Return [x, y] of the center of cell containing provided text 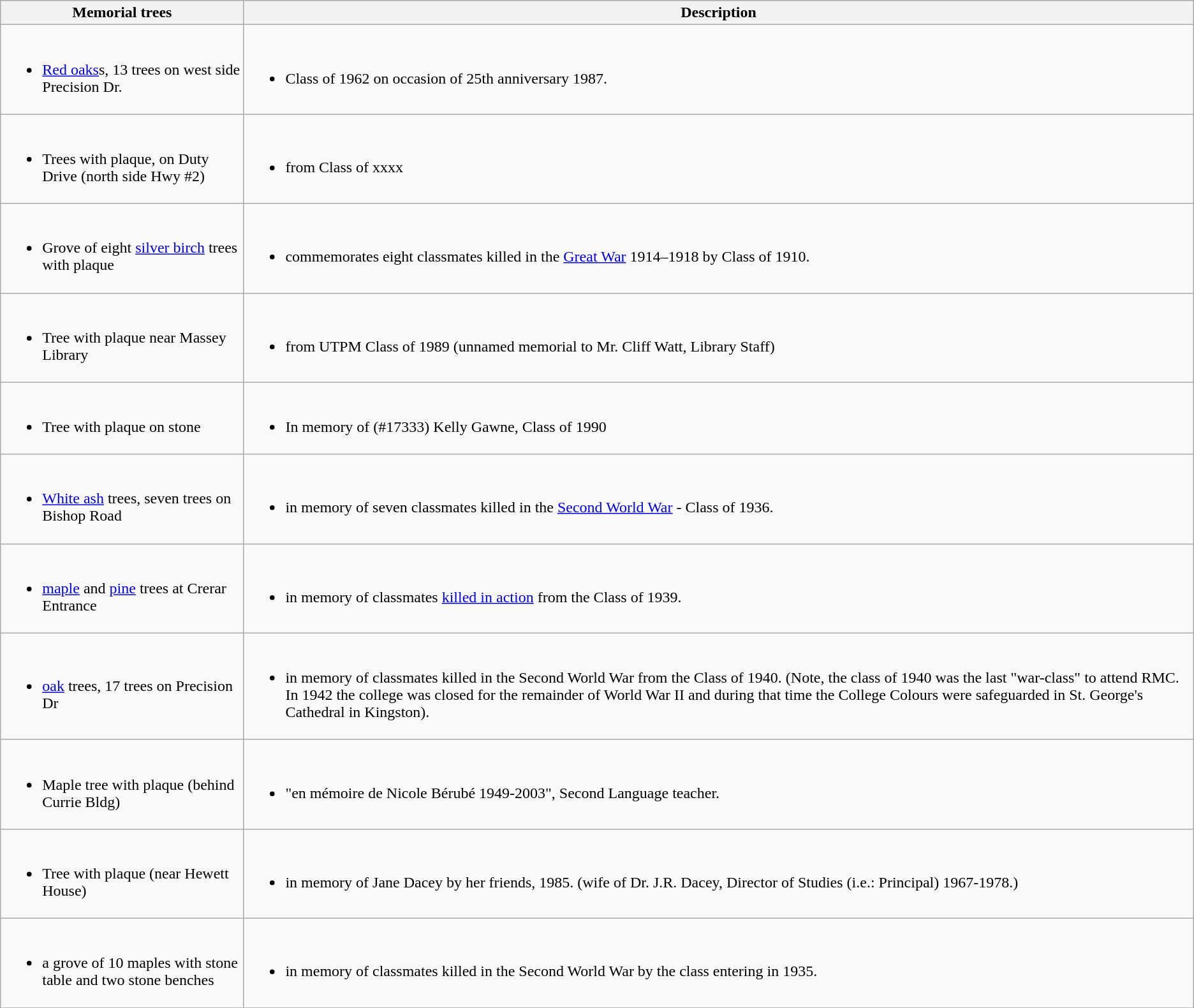
Trees with plaque, on Duty Drive (north side Hwy #2) [122, 159]
Description [718, 13]
in memory of Jane Dacey by her friends, 1985. (wife of Dr. J.R. Dacey, Director of Studies (i.e.: Principal) 1967-1978.) [718, 873]
Tree with plaque near Massey Library [122, 337]
Class of 1962 on occasion of 25th anniversary 1987. [718, 70]
in memory of classmates killed in the Second World War by the class entering in 1935. [718, 963]
maple and pine trees at Crerar Entrance [122, 588]
Tree with plaque on stone [122, 419]
a grove of 10 maples with stone table and two stone benches [122, 963]
White ash trees, seven trees on Bishop Road [122, 499]
"en mémoire de Nicole Bérubé 1949-2003", Second Language teacher. [718, 784]
from UTPM Class of 1989 (unnamed memorial to Mr. Cliff Watt, Library Staff) [718, 337]
Grove of eight silver birch trees with plaque [122, 248]
Red oakss, 13 trees on west side Precision Dr. [122, 70]
oak trees, 17 trees on Precision Dr [122, 686]
commemorates eight classmates killed in the Great War 1914–1918 by Class of 1910. [718, 248]
in memory of classmates killed in action from the Class of 1939. [718, 588]
from Class of xxxx [718, 159]
in memory of seven classmates killed in the Second World War - Class of 1936. [718, 499]
Tree with plaque (near Hewett House) [122, 873]
Memorial trees [122, 13]
In memory of (#17333) Kelly Gawne, Class of 1990 [718, 419]
Maple tree with plaque (behind Currie Bldg) [122, 784]
